Capture the cell that displays the provided text and extract its (X, Y) central coordinate. 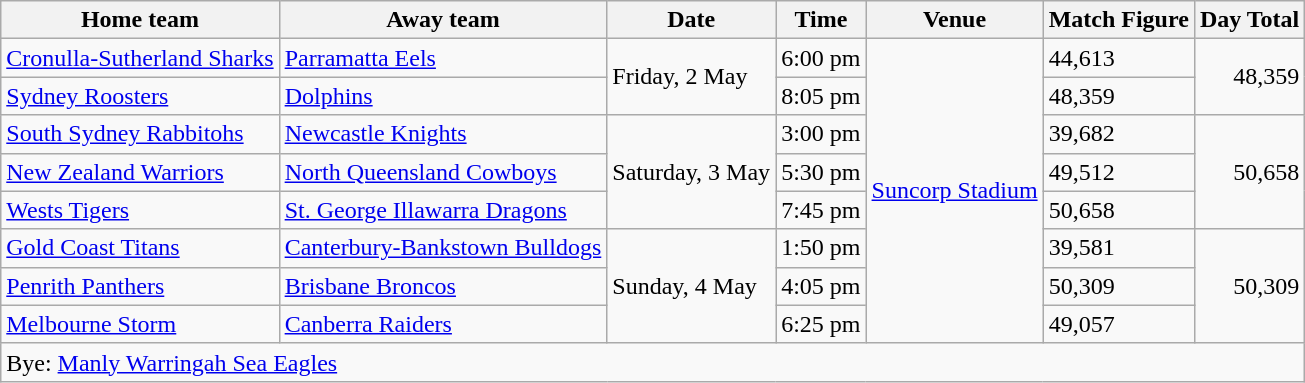
39,581 (1118, 248)
Canberra Raiders (443, 324)
Parramatta Eels (443, 58)
Venue (954, 20)
South Sydney Rabbitohs (140, 134)
Sydney Roosters (140, 96)
Saturday, 3 May (692, 172)
Newcastle Knights (443, 134)
Date (692, 20)
39,682 (1118, 134)
Match Figure (1118, 20)
Canterbury-Bankstown Bulldogs (443, 248)
8:05 pm (821, 96)
6:25 pm (821, 324)
Melbourne Storm (140, 324)
New Zealand Warriors (140, 172)
Home team (140, 20)
Gold Coast Titans (140, 248)
Day Total (1249, 20)
5:30 pm (821, 172)
Sunday, 4 May (692, 286)
North Queensland Cowboys (443, 172)
Penrith Panthers (140, 286)
44,613 (1118, 58)
49,057 (1118, 324)
7:45 pm (821, 210)
4:05 pm (821, 286)
Cronulla-Sutherland Sharks (140, 58)
Time (821, 20)
49,512 (1118, 172)
Away team (443, 20)
Suncorp Stadium (954, 191)
3:00 pm (821, 134)
Friday, 2 May (692, 77)
Wests Tigers (140, 210)
St. George Illawarra Dragons (443, 210)
1:50 pm (821, 248)
Dolphins (443, 96)
6:00 pm (821, 58)
Brisbane Broncos (443, 286)
Bye: Manly Warringah Sea Eagles (653, 362)
